Locate the cell with the specified text and output its [x, y] center coordinate. 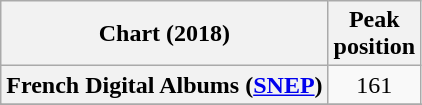
French Digital Albums (SNEP) [164, 85]
Peakposition [374, 34]
161 [374, 85]
Chart (2018) [164, 34]
